Return the (X, Y) coordinate for the center point of the cell that contains the specified text.  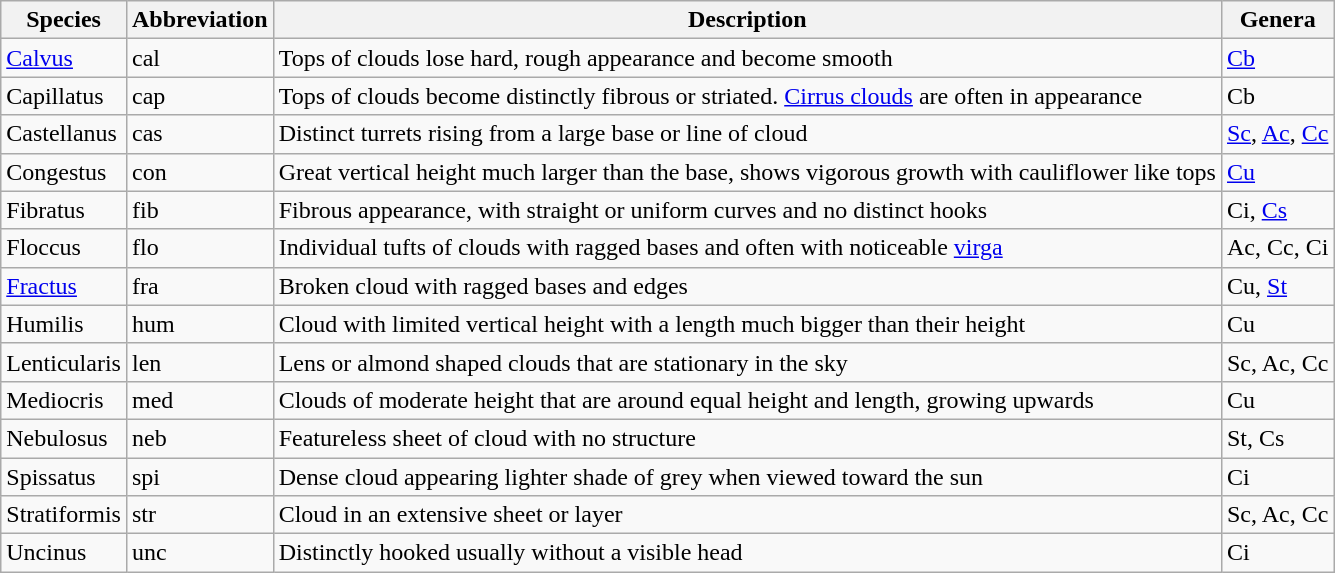
unc (200, 553)
Individual tufts of clouds with ragged bases and often with noticeable virga (747, 248)
Mediocris (64, 400)
med (200, 400)
St, Cs (1277, 438)
cap (200, 96)
Distinctly hooked usually without a visible head (747, 553)
Description (747, 20)
Lens or almond shaped clouds that are stationary in the sky (747, 362)
Uncinus (64, 553)
Ac, Cc, Ci (1277, 248)
Congestus (64, 172)
hum (200, 324)
Cu, St (1277, 286)
Capillatus (64, 96)
len (200, 362)
Spissatus (64, 477)
Cloud in an extensive sheet or layer (747, 515)
Clouds of moderate height that are around equal height and length, growing upwards (747, 400)
neb (200, 438)
con (200, 172)
Species (64, 20)
Abbreviation (200, 20)
fra (200, 286)
Fibrous appearance, with straight or uniform curves and no distinct hooks (747, 210)
Featureless sheet of cloud with no structure (747, 438)
Humilis (64, 324)
Dense cloud appearing lighter shade of grey when viewed toward the sun (747, 477)
Broken cloud with ragged bases and edges (747, 286)
Genera (1277, 20)
fib (200, 210)
Cloud with limited vertical height with a length much bigger than their height (747, 324)
Tops of clouds lose hard, rough appearance and become smooth (747, 58)
spi (200, 477)
flo (200, 248)
str (200, 515)
Castellanus (64, 134)
Fractus (64, 286)
cas (200, 134)
Nebulosus (64, 438)
cal (200, 58)
Calvus (64, 58)
Lenticularis (64, 362)
Ci, Cs (1277, 210)
Tops of clouds become distinctly fibrous or striated. Cirrus clouds are often in appearance (747, 96)
Great vertical height much larger than the base, shows vigorous growth with cauliflower like tops (747, 172)
Fibratus (64, 210)
Floccus (64, 248)
Distinct turrets rising from a large base or line of cloud (747, 134)
Stratiformis (64, 515)
